Pinpoint the cell where the given text exists, returning its (x, y) midpoint coordinate. 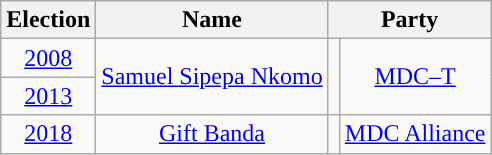
2018 (48, 134)
Samuel Sipepa Nkomo (212, 77)
2013 (48, 96)
Election (48, 20)
MDC Alliance (415, 134)
Party (410, 20)
Gift Banda (212, 134)
Name (212, 20)
MDC–T (415, 77)
2008 (48, 58)
